Find where the given text appears and provide that cell's center as (X, Y) coordinate. 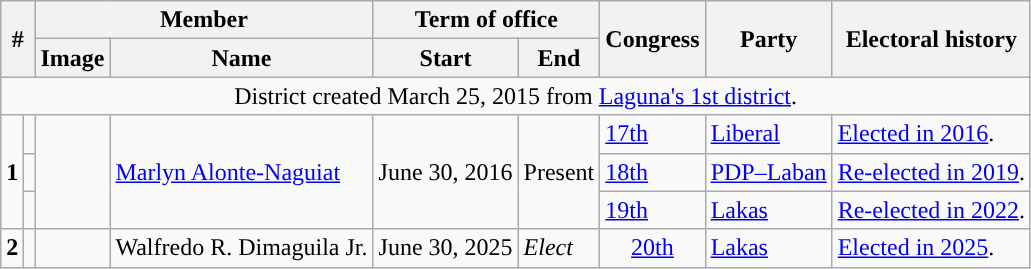
Elected in 2025. (931, 248)
June 30, 2025 (446, 248)
Walfredo R. Dimaguila Jr. (242, 248)
Re-elected in 2019. (931, 172)
Image (72, 58)
# (18, 39)
Party (768, 39)
2 (12, 248)
Start (446, 58)
End (559, 58)
Term of office (486, 20)
20th (652, 248)
19th (652, 210)
Present (559, 172)
Congress (652, 39)
Marlyn Alonte-Naguiat (242, 172)
Liberal (768, 134)
PDP–Laban (768, 172)
1 (12, 172)
District created March 25, 2015 from Laguna's 1st district. (516, 96)
June 30, 2016 (446, 172)
Name (242, 58)
18th (652, 172)
Re-elected in 2022. (931, 210)
Member (204, 20)
Elected in 2016. (931, 134)
17th (652, 134)
Electoral history (931, 39)
Elect (559, 248)
